Find where the given text appears and provide that cell's center as (x, y) coordinate. 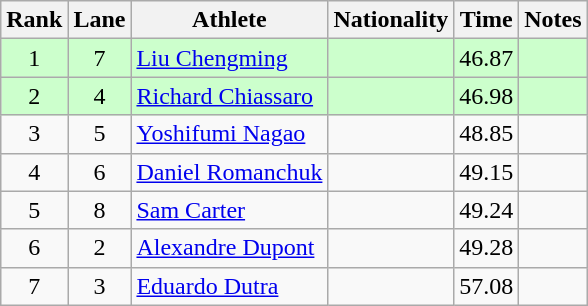
Nationality (391, 20)
Sam Carter (230, 210)
Daniel Romanchuk (230, 172)
Time (486, 20)
49.15 (486, 172)
Richard Chiassaro (230, 96)
57.08 (486, 286)
48.85 (486, 134)
49.24 (486, 210)
Alexandre Dupont (230, 248)
Notes (553, 20)
Eduardo Dutra (230, 286)
Yoshifumi Nagao (230, 134)
46.87 (486, 58)
Athlete (230, 20)
Liu Chengming (230, 58)
1 (34, 58)
49.28 (486, 248)
8 (100, 210)
Rank (34, 20)
46.98 (486, 96)
Lane (100, 20)
